Scan for the cell matching the given text and deliver its (X, Y) coordinate at center. 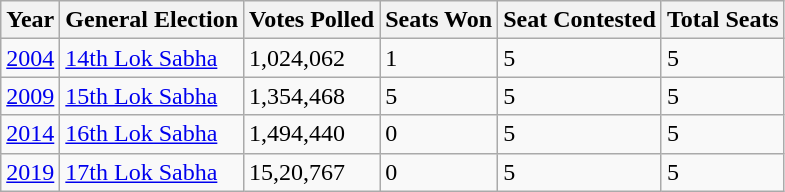
17th Lok Sabha (152, 172)
Total Seats (722, 20)
2009 (30, 96)
1,024,062 (312, 58)
15th Lok Sabha (152, 96)
General Election (152, 20)
2019 (30, 172)
16th Lok Sabha (152, 134)
1 (439, 58)
15,20,767 (312, 172)
14th Lok Sabha (152, 58)
Year (30, 20)
Seat Contested (580, 20)
2014 (30, 134)
1,494,440 (312, 134)
2004 (30, 58)
1,354,468 (312, 96)
Votes Polled (312, 20)
Seats Won (439, 20)
